Extract the [x, y] coordinate from the center of the cell holding the provided text.  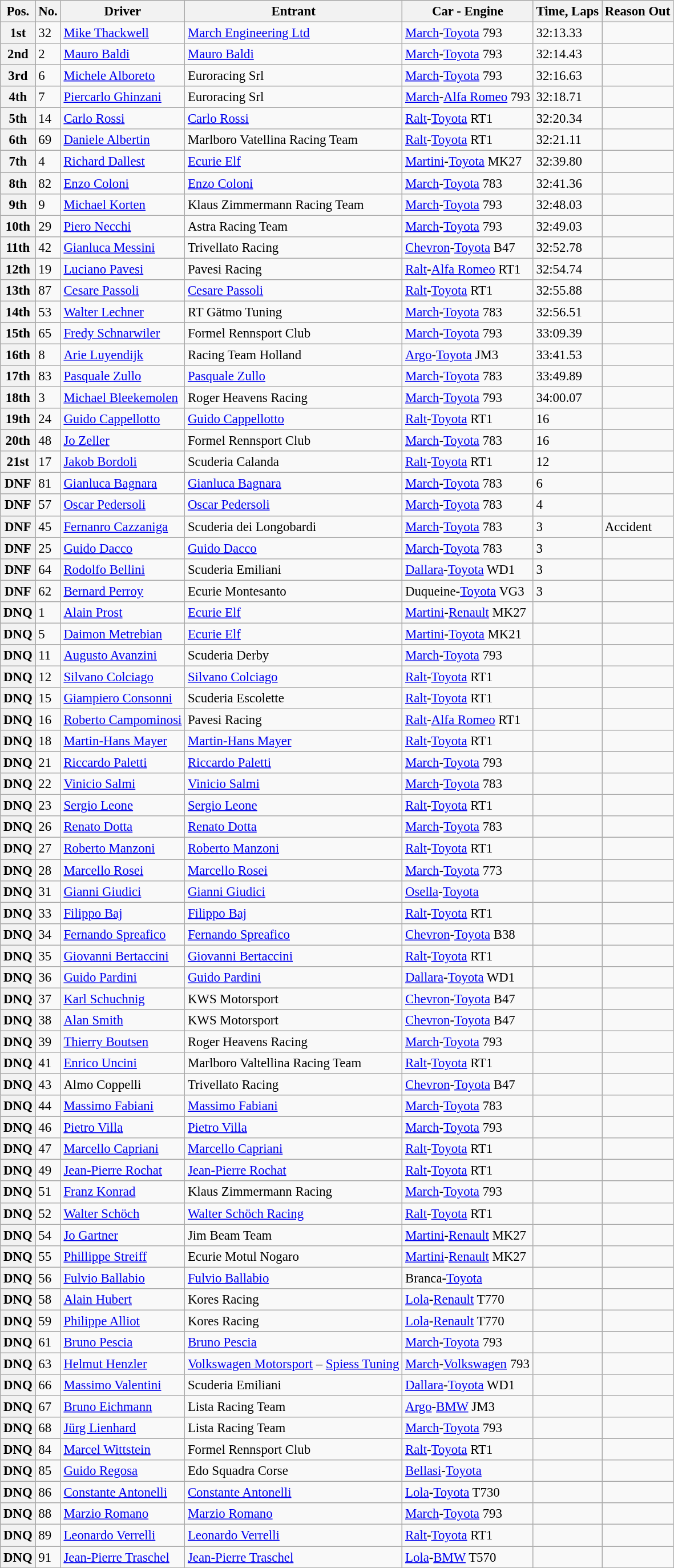
March-Alfa Romeo 793 [468, 97]
32:39.80 [567, 162]
15th [18, 333]
81 [48, 484]
53 [48, 312]
48 [48, 441]
Reason Out [638, 11]
46 [48, 1128]
32 [48, 33]
Walter Schöch Racing [293, 1213]
18th [18, 398]
13th [18, 291]
Pos. [18, 11]
28 [48, 870]
32:16.63 [567, 76]
Rodolfo Bellini [123, 569]
67 [48, 1407]
Martini-Toyota MK21 [468, 634]
62 [48, 591]
Scuderia Escolette [293, 698]
Klaus Zimmermann Racing Team [293, 204]
Klaus Zimmermann Racing [293, 1192]
32:49.03 [567, 226]
11 [48, 656]
33 [48, 913]
45 [48, 526]
25 [48, 548]
85 [48, 1471]
1 [48, 613]
Jo Zeller [123, 441]
32:56.51 [567, 312]
Thierry Boutsen [123, 1042]
19 [48, 269]
Alain Prost [123, 613]
21st [18, 462]
Franz Konrad [123, 1192]
Scuderia Derby [293, 656]
Astra Racing Team [293, 226]
Augusto Avanzini [123, 656]
Chevron-Toyota B38 [468, 934]
Alan Smith [123, 1020]
39 [48, 1042]
26 [48, 827]
65 [48, 333]
11th [18, 247]
Massimo Valentini [123, 1385]
86 [48, 1493]
Accident [638, 526]
2 [48, 54]
19th [18, 419]
Lola-BMW T570 [468, 1557]
Car - Engine [468, 11]
Time, Laps [567, 11]
Alain Hubert [123, 1300]
Roberto Campominosi [123, 720]
9 [48, 204]
16th [18, 355]
47 [48, 1149]
52 [48, 1213]
4th [18, 97]
3rd [18, 76]
64 [48, 569]
59 [48, 1321]
Mike Thackwell [123, 33]
Daimon Metrebian [123, 634]
32:18.71 [567, 97]
Branca-Toyota [468, 1278]
18 [48, 741]
32:55.88 [567, 291]
Scuderia dei Longobardi [293, 526]
Richard Dallest [123, 162]
Edo Squadra Corse [293, 1471]
Philippe Alliot [123, 1321]
Fredy Schnarwiler [123, 333]
32:20.34 [567, 119]
43 [48, 1085]
88 [48, 1514]
32:21.11 [567, 140]
56 [48, 1278]
82 [48, 183]
29 [48, 226]
Jakob Bordoli [123, 462]
Michele Alboreto [123, 76]
41 [48, 1063]
14th [18, 312]
32:48.03 [567, 204]
33:09.39 [567, 333]
Lola-Toyota T730 [468, 1493]
Almo Coppelli [123, 1085]
Martini-Toyota MK27 [468, 162]
Ecurie Motul Nogaro [293, 1256]
32:41.36 [567, 183]
61 [48, 1342]
20th [18, 441]
66 [48, 1385]
32:54.74 [567, 269]
34:00.07 [567, 398]
Karl Schuchnig [123, 999]
Scuderia Calanda [293, 462]
21 [48, 763]
1st [18, 33]
32:14.43 [567, 54]
91 [48, 1557]
Fernanro Cazzaniga [123, 526]
33:49.89 [567, 376]
Jürg Lienhard [123, 1428]
Enrico Uncini [123, 1063]
17 [48, 462]
31 [48, 891]
33:41.53 [567, 355]
Helmut Henzler [123, 1364]
Driver [123, 11]
Giampiero Consonni [123, 698]
23 [48, 806]
Michael Bleekemolen [123, 398]
Argo-Toyota JM3 [468, 355]
27 [48, 849]
42 [48, 247]
Gianluca Messini [123, 247]
No. [48, 11]
Bruno Eichmann [123, 1407]
34 [48, 934]
32:52.78 [567, 247]
44 [48, 1106]
49 [48, 1171]
Luciano Pavesi [123, 269]
55 [48, 1256]
69 [48, 140]
Piercarlo Ghinzani [123, 97]
RT Gätmo Tuning [293, 312]
Argo-BMW JM3 [468, 1407]
Entrant [293, 11]
Guido Regosa [123, 1471]
7th [18, 162]
Osella-Toyota [468, 891]
Ecurie Montesanto [293, 591]
35 [48, 956]
March-Volkswagen 793 [468, 1364]
2nd [18, 54]
9th [18, 204]
7 [48, 97]
36 [48, 978]
58 [48, 1300]
63 [48, 1364]
68 [48, 1428]
17th [18, 376]
Bernard Perroy [123, 591]
12th [18, 269]
38 [48, 1020]
10th [18, 226]
8 [48, 355]
6th [18, 140]
32:13.33 [567, 33]
Marlboro Valtellina Racing Team [293, 1063]
Michael Korten [123, 204]
8th [18, 183]
Walter Lechner [123, 312]
87 [48, 291]
Daniele Albertin [123, 140]
Marlboro Vatellina Racing Team [293, 140]
Jo Gartner [123, 1235]
Arie Luyendijk [123, 355]
24 [48, 419]
51 [48, 1192]
March Engineering Ltd [293, 33]
57 [48, 505]
54 [48, 1235]
March-Toyota 773 [468, 870]
Bellasi-Toyota [468, 1471]
89 [48, 1535]
84 [48, 1450]
Volkswagen Motorsport – Spiess Tuning [293, 1364]
Racing Team Holland [293, 355]
Phillippe Streiff [123, 1256]
Duqueine-Toyota VG3 [468, 591]
15 [48, 698]
Marcel Wittstein [123, 1450]
14 [48, 119]
22 [48, 784]
Piero Necchi [123, 226]
Jim Beam Team [293, 1235]
5 [48, 634]
37 [48, 999]
83 [48, 376]
5th [18, 119]
Walter Schöch [123, 1213]
